Find where the given text appears and provide that cell's center as (x, y) coordinate. 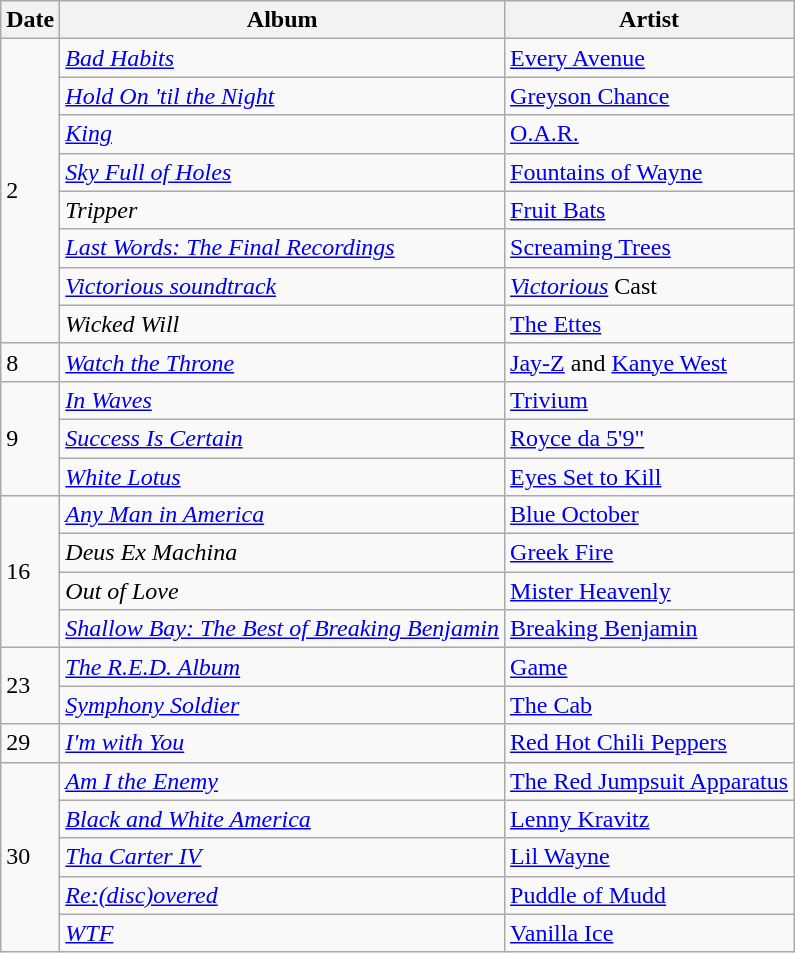
Deus Ex Machina (282, 553)
Re:(disc)overed (282, 895)
Breaking Benjamin (650, 629)
Artist (650, 20)
Vanilla Ice (650, 933)
Blue October (650, 515)
Red Hot Chili Peppers (650, 743)
Fountains of Wayne (650, 172)
The Ettes (650, 324)
2 (30, 191)
In Waves (282, 400)
Sky Full of Holes (282, 172)
O.A.R. (650, 134)
30 (30, 857)
I'm with You (282, 743)
9 (30, 438)
Every Avenue (650, 58)
The R.E.D. Album (282, 667)
The Cab (650, 705)
29 (30, 743)
Greyson Chance (650, 96)
Bad Habits (282, 58)
Am I the Enemy (282, 781)
Black and White America (282, 819)
8 (30, 362)
Trivium (650, 400)
White Lotus (282, 477)
The Red Jumpsuit Apparatus (650, 781)
Lenny Kravitz (650, 819)
King (282, 134)
Victorious Cast (650, 286)
WTF (282, 933)
Last Words: The Final Recordings (282, 248)
Wicked Will (282, 324)
Shallow Bay: The Best of Breaking Benjamin (282, 629)
Album (282, 20)
Tha Carter IV (282, 857)
Date (30, 20)
Out of Love (282, 591)
Success Is Certain (282, 438)
16 (30, 572)
Eyes Set to Kill (650, 477)
Victorious soundtrack (282, 286)
Any Man in America (282, 515)
Greek Fire (650, 553)
Screaming Trees (650, 248)
Tripper (282, 210)
23 (30, 686)
Puddle of Mudd (650, 895)
Symphony Soldier (282, 705)
Hold On 'til the Night (282, 96)
Fruit Bats (650, 210)
Lil Wayne (650, 857)
Jay-Z and Kanye West (650, 362)
Game (650, 667)
Royce da 5'9" (650, 438)
Mister Heavenly (650, 591)
Watch the Throne (282, 362)
